Scan for the cell matching the given text and deliver its (X, Y) coordinate at center. 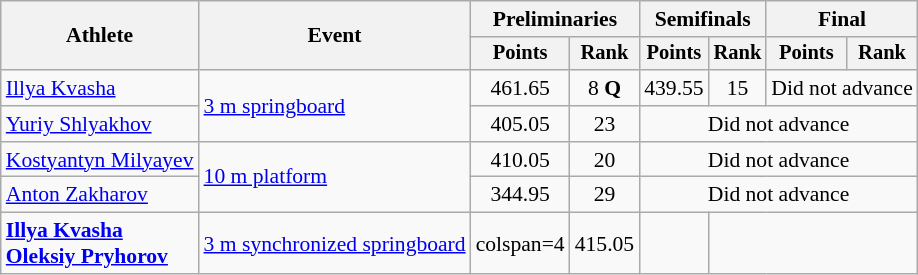
Semifinals (702, 19)
415.05 (604, 244)
461.65 (520, 88)
23 (604, 124)
20 (604, 160)
3 m synchronized springboard (335, 244)
Yuriy Shlyakhov (100, 124)
439.55 (674, 88)
Illya Kvasha (100, 88)
Anton Zakharov (100, 195)
8 Q (604, 88)
344.95 (520, 195)
10 m platform (335, 178)
3 m springboard (335, 106)
29 (604, 195)
Preliminaries (556, 19)
Event (335, 36)
405.05 (520, 124)
Athlete (100, 36)
15 (738, 88)
410.05 (520, 160)
Kostyantyn Milyayev (100, 160)
Final (842, 19)
colspan=4 (520, 244)
Illya KvashaOleksiy Pryhorov (100, 244)
